Determine the [X, Y] coordinate at the center of the cell enclosing the given text.  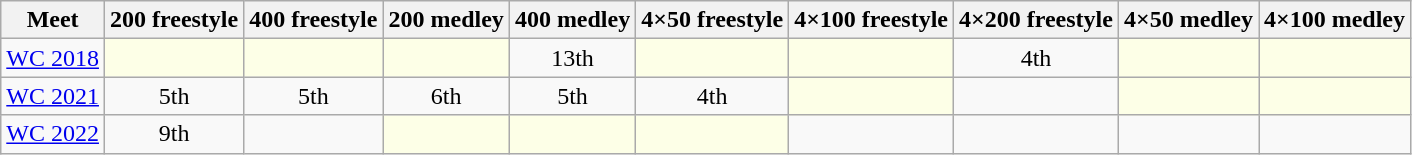
200 medley [446, 20]
200 freestyle [174, 20]
9th [174, 134]
4×50 medley [1188, 20]
WC 2021 [53, 96]
4×100 freestyle [872, 20]
13th [572, 58]
400 medley [572, 20]
WC 2018 [53, 58]
WC 2022 [53, 134]
Meet [53, 20]
400 freestyle [314, 20]
6th [446, 96]
4×100 medley [1334, 20]
4×50 freestyle [712, 20]
4×200 freestyle [1036, 20]
